Output the [x, y] coordinate of the center of the cell containing the given text.  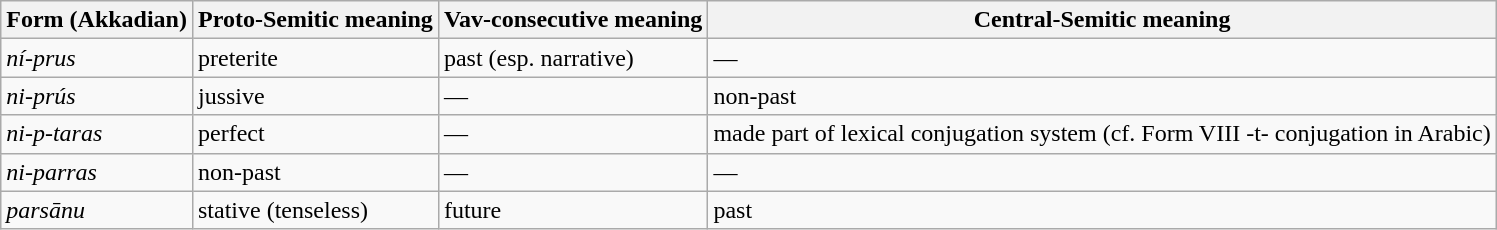
past (esp. narrative) [573, 58]
ni-prús [97, 96]
made part of lexical conjugation system (cf. Form VIII -t- conjugation in Arabic) [1102, 134]
ni-p-taras [97, 134]
Central-Semitic meaning [1102, 20]
Form (Akkadian) [97, 20]
ni-parras [97, 172]
Vav-consecutive meaning [573, 20]
jussive [315, 96]
preterite [315, 58]
stative (tenseless) [315, 210]
perfect [315, 134]
ní-prus [97, 58]
Proto-Semitic meaning [315, 20]
parsānu [97, 210]
future [573, 210]
past [1102, 210]
